Provide the (x, y) coordinate of the cell's center where the given text is located.  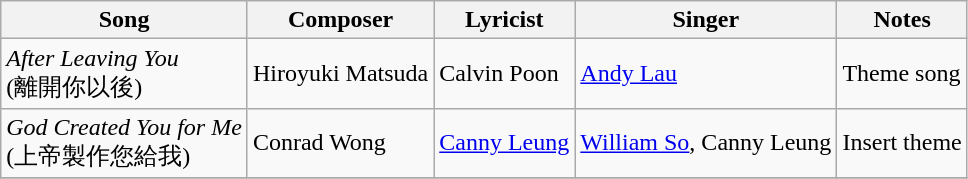
Insert theme (902, 143)
Lyricist (504, 20)
Composer (340, 20)
After Leaving You(離開你以後) (124, 74)
Calvin Poon (504, 74)
Theme song (902, 74)
William So, Canny Leung (706, 143)
God Created You for Me(上帝製作您給我) (124, 143)
Notes (902, 20)
Singer (706, 20)
Song (124, 20)
Conrad Wong (340, 143)
Andy Lau (706, 74)
Canny Leung (504, 143)
Hiroyuki Matsuda (340, 74)
